Return the [x, y] coordinate for the center point of the cell that contains the specified text.  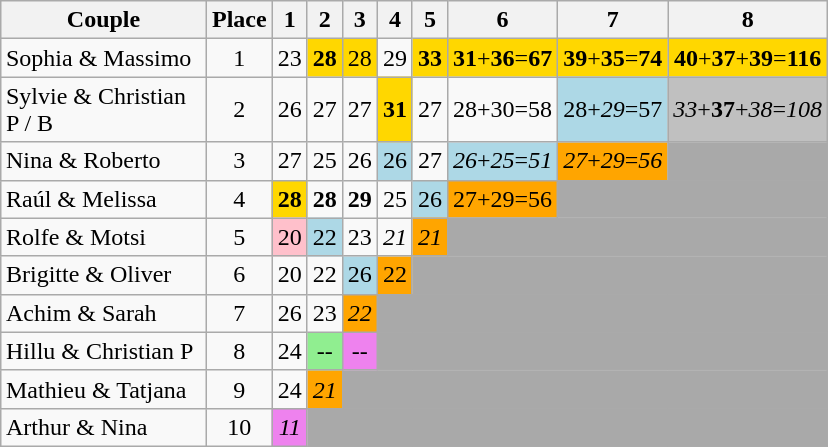
28+29=57 [613, 110]
Sophia & Massimo [103, 58]
11 [290, 427]
Mathieu & Tatjana [103, 389]
33+37+38=108 [748, 110]
33 [430, 58]
39+35=74 [613, 58]
10 [240, 427]
Hillu & Christian P [103, 351]
9 [240, 389]
26+25=51 [503, 161]
28+30=58 [503, 110]
40+37+39=116 [748, 58]
Sylvie & Christian P / B [103, 110]
Raúl & Melissa [103, 199]
31 [394, 110]
Place [240, 20]
Nina & Roberto [103, 161]
Brigitte & Oliver [103, 275]
Achim & Sarah [103, 313]
Arthur & Nina [103, 427]
31+36=67 [503, 58]
Couple [103, 20]
Rolfe & Motsi [103, 237]
